Return (x, y) of the center of cell containing provided text 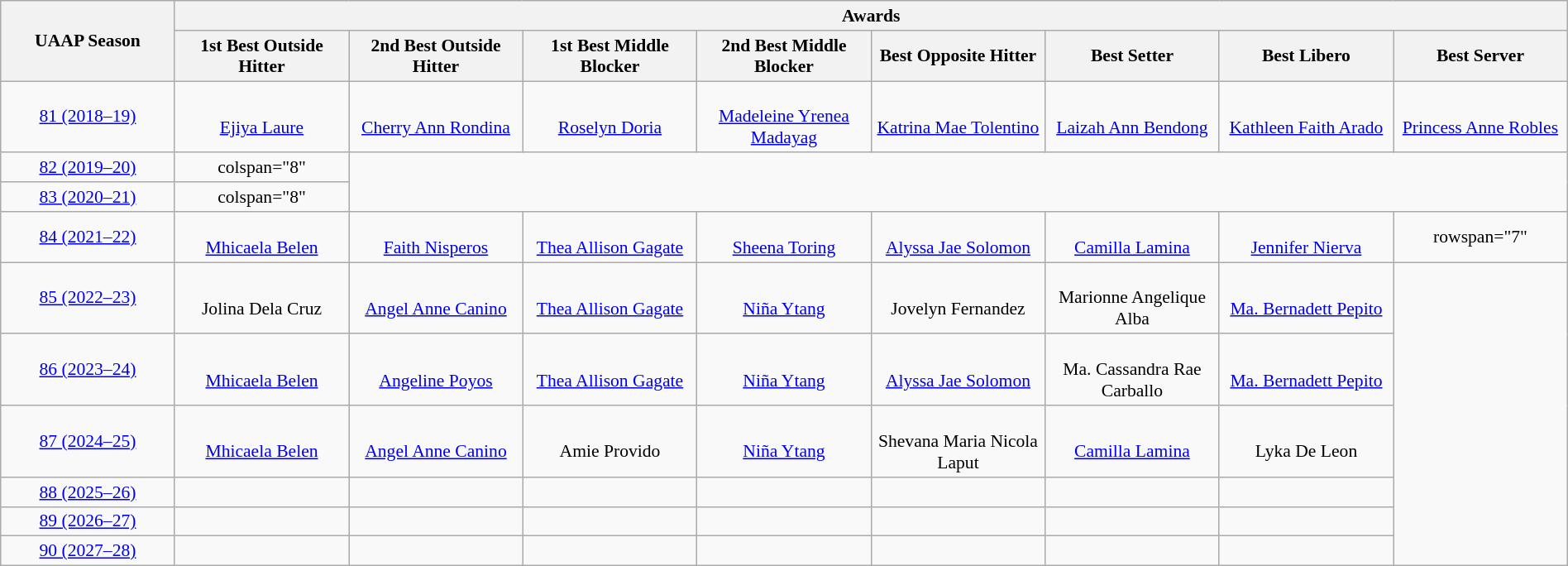
Best Opposite Hitter (958, 56)
Princess Anne Robles (1480, 118)
Cherry Ann Rondina (436, 118)
87 (2024–25) (88, 442)
UAAP Season (88, 41)
Kathleen Faith Arado (1306, 118)
1st Best Outside Hitter (261, 56)
Marionne Angelique Alba (1132, 298)
Amie Provido (610, 442)
1st Best Middle Blocker (610, 56)
81 (2018–19) (88, 118)
Laizah Ann Bendong (1132, 118)
86 (2023–24) (88, 371)
Ejiya Laure (261, 118)
Madeleine Yrenea Madayag (784, 118)
Jolina Dela Cruz (261, 298)
Best Setter (1132, 56)
2nd Best Outside Hitter (436, 56)
Sheena Toring (784, 237)
82 (2019–20) (88, 168)
Ma. Cassandra Rae Carballo (1132, 371)
Shevana Maria Nicola Laput (958, 442)
Faith Nisperos (436, 237)
Best Server (1480, 56)
Katrina Mae Tolentino (958, 118)
Roselyn Doria (610, 118)
88 (2025–26) (88, 492)
89 (2026–27) (88, 521)
85 (2022–23) (88, 298)
Jennifer Nierva (1306, 237)
Awards (871, 16)
Angeline Poyos (436, 371)
Best Libero (1306, 56)
2nd Best Middle Blocker (784, 56)
Jovelyn Fernandez (958, 298)
rowspan="7" (1480, 237)
84 (2021–22) (88, 237)
Lyka De Leon (1306, 442)
83 (2020–21) (88, 197)
90 (2027–28) (88, 551)
